For the text-containing cell, return its midpoint in [X, Y] coordinate format. 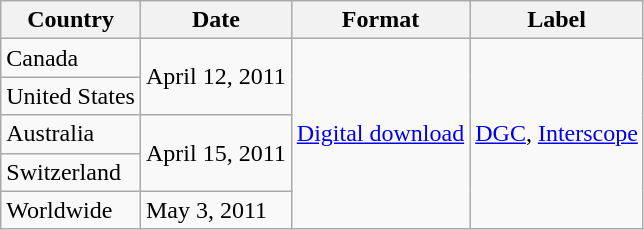
Label [557, 20]
Country [71, 20]
April 15, 2011 [216, 153]
Digital download [380, 134]
May 3, 2011 [216, 210]
Switzerland [71, 172]
Canada [71, 58]
DGC, Interscope [557, 134]
Worldwide [71, 210]
Format [380, 20]
Date [216, 20]
April 12, 2011 [216, 77]
Australia [71, 134]
United States [71, 96]
